Extract the (x, y) coordinate from the center of the cell holding the provided text.  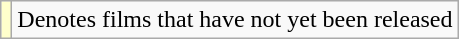
Denotes films that have not yet been released (235, 20)
